Return [x, y] of the center of cell containing provided text 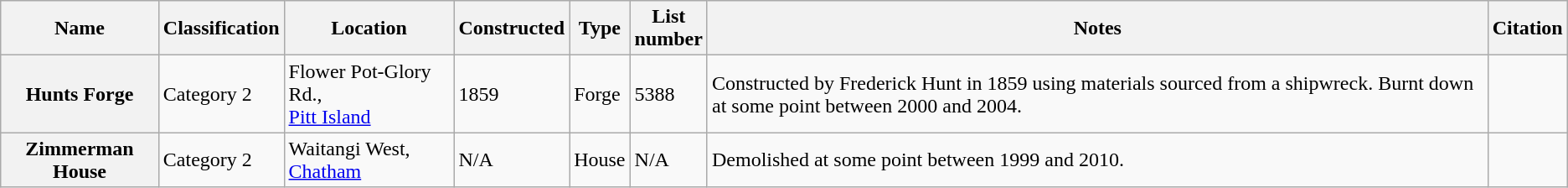
Constructed by Frederick Hunt in 1859 using materials sourced from a shipwreck. Burnt down at some point between 2000 and 2004. [1097, 94]
Notes [1097, 29]
Listnumber [668, 29]
1859 [512, 94]
Zimmerman House [80, 159]
Type [600, 29]
Classification [221, 29]
Citation [1528, 29]
Forge [600, 94]
Constructed [512, 29]
Location [369, 29]
Waitangi West, Chatham [369, 159]
House [600, 159]
5388 [668, 94]
Name [80, 29]
Flower Pot-Glory Rd.,Pitt Island [369, 94]
Demolished at some point between 1999 and 2010. [1097, 159]
Hunts Forge [80, 94]
